Locate the cell with the specified text and output its (x, y) center coordinate. 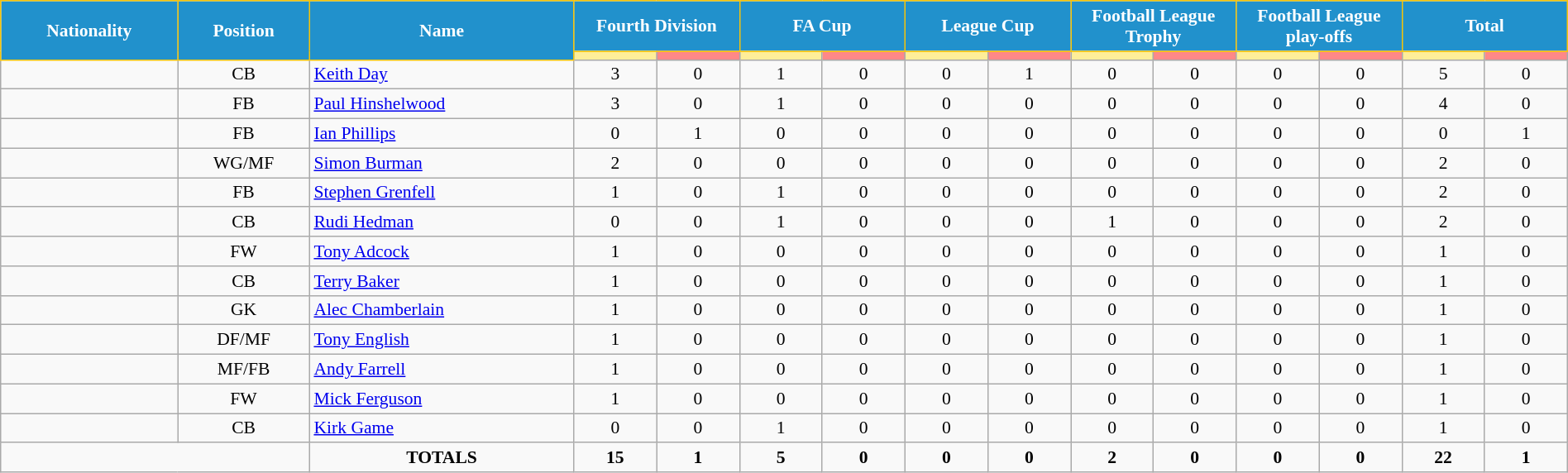
Ian Phillips (442, 134)
Keith Day (442, 74)
Alec Chamberlain (442, 310)
4 (1443, 104)
Football League play-offs (1319, 26)
Terry Baker (442, 281)
Total (1484, 26)
22 (1443, 458)
Stephen Grenfell (442, 193)
FA Cup (822, 26)
Tony English (442, 340)
WG/MF (244, 163)
Name (442, 30)
Mick Ferguson (442, 399)
15 (615, 458)
Kirk Game (442, 428)
Andy Farrell (442, 370)
Fourth Division (657, 26)
Tony Adcock (442, 251)
Paul Hinshelwood (442, 104)
Rudi Hedman (442, 222)
TOTALS (442, 458)
GK (244, 310)
League Cup (987, 26)
Nationality (89, 30)
Football League Trophy (1153, 26)
Simon Burman (442, 163)
Position (244, 30)
DF/MF (244, 340)
MF/FB (244, 370)
